Return the [X, Y] coordinate for the center point of the cell that contains the specified text.  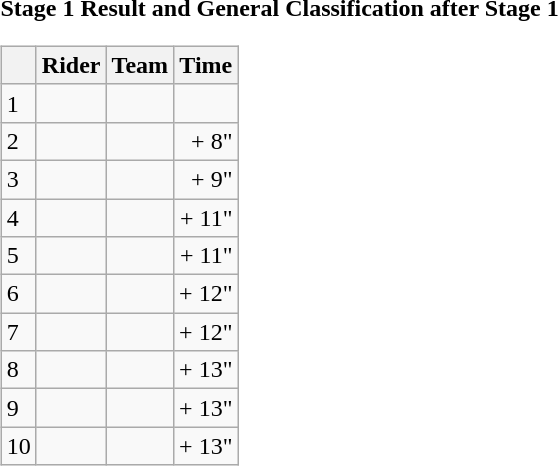
3 [18, 179]
+ 9" [206, 179]
Time [206, 65]
9 [18, 408]
5 [18, 256]
8 [18, 370]
Rider [71, 65]
1 [18, 103]
+ 8" [206, 141]
4 [18, 217]
10 [18, 446]
Team [140, 65]
2 [18, 141]
6 [18, 294]
7 [18, 332]
